Scan for the cell matching the given text and deliver its (x, y) coordinate at center. 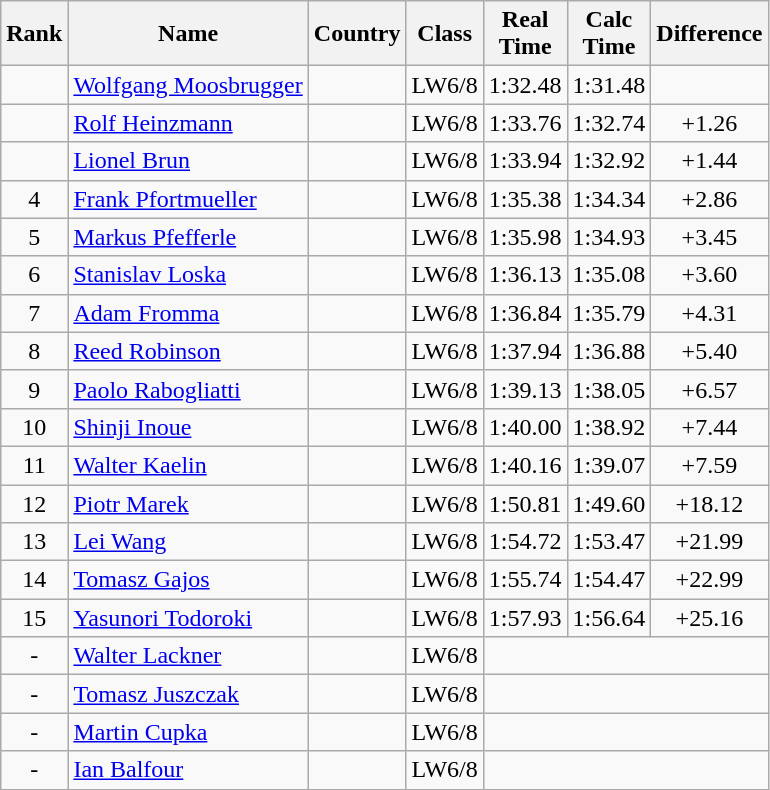
Frank Pfortmueller (188, 199)
1:53.47 (609, 542)
1:50.81 (525, 503)
1:40.00 (525, 427)
1:38.05 (609, 389)
1:32.48 (525, 85)
1:39.07 (609, 465)
1:56.64 (609, 618)
+1.26 (710, 123)
Reed Robinson (188, 351)
Country (357, 34)
+7.59 (710, 465)
Lei Wang (188, 542)
Yasunori Todoroki (188, 618)
+3.60 (710, 275)
Name (188, 34)
1:38.92 (609, 427)
6 (34, 275)
8 (34, 351)
Rolf Heinzmann (188, 123)
1:32.92 (609, 161)
1:36.13 (525, 275)
1:32.74 (609, 123)
RealTime (525, 34)
+6.57 (710, 389)
1:34.34 (609, 199)
1:36.84 (525, 313)
Tomasz Gajos (188, 580)
4 (34, 199)
1:31.48 (609, 85)
Ian Balfour (188, 770)
1:34.93 (609, 237)
+7.44 (710, 427)
1:36.88 (609, 351)
CalcTime (609, 34)
+4.31 (710, 313)
5 (34, 237)
Martin Cupka (188, 732)
1:35.79 (609, 313)
9 (34, 389)
Tomasz Juszczak (188, 694)
Class (444, 34)
10 (34, 427)
1:55.74 (525, 580)
Walter Kaelin (188, 465)
Walter Lackner (188, 656)
Adam Fromma (188, 313)
1:37.94 (525, 351)
+22.99 (710, 580)
13 (34, 542)
Stanislav Loska (188, 275)
+2.86 (710, 199)
Wolfgang Moosbrugger (188, 85)
1:49.60 (609, 503)
+21.99 (710, 542)
15 (34, 618)
Shinji Inoue (188, 427)
1:35.38 (525, 199)
+25.16 (710, 618)
1:33.76 (525, 123)
Paolo Rabogliatti (188, 389)
1:40.16 (525, 465)
1:33.94 (525, 161)
1:39.13 (525, 389)
1:54.47 (609, 580)
11 (34, 465)
14 (34, 580)
1:35.98 (525, 237)
7 (34, 313)
1:54.72 (525, 542)
+1.44 (710, 161)
+3.45 (710, 237)
Piotr Marek (188, 503)
+18.12 (710, 503)
Rank (34, 34)
1:35.08 (609, 275)
1:57.93 (525, 618)
+5.40 (710, 351)
Markus Pfefferle (188, 237)
Difference (710, 34)
12 (34, 503)
Lionel Brun (188, 161)
